Return the (x, y) coordinate for the center point of the cell that contains the specified text.  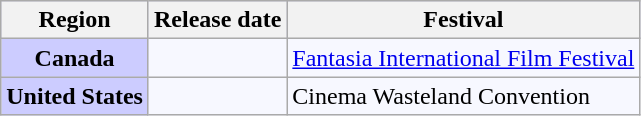
Canada (75, 58)
Cinema Wasteland Convention (464, 96)
Fantasia International Film Festival (464, 58)
United States (75, 96)
Region (75, 20)
Release date (217, 20)
Festival (464, 20)
